Determine the [X, Y] coordinate at the center of the cell enclosing the given text.  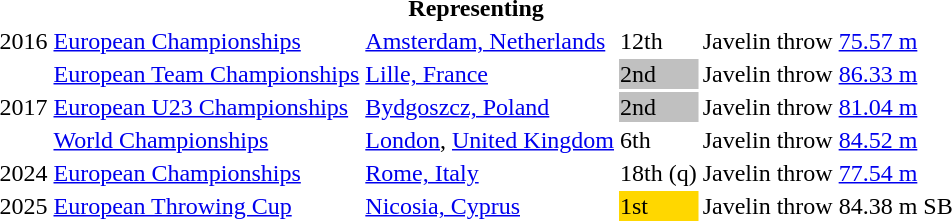
18th (q) [659, 173]
European Throwing Cup [206, 206]
European U23 Championships [206, 107]
1st [659, 206]
London, United Kingdom [490, 140]
Rome, Italy [490, 173]
Lille, France [490, 74]
6th [659, 140]
12th [659, 41]
Bydgoszcz, Poland [490, 107]
Amsterdam, Netherlands [490, 41]
Nicosia, Cyprus [490, 206]
European Team Championships [206, 74]
World Championships [206, 140]
